From the cell containing the given text, extract its center point as (X, Y) coordinate. 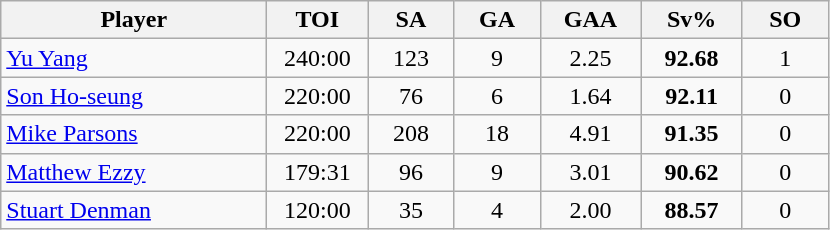
GA (497, 20)
Sv% (692, 20)
4 (497, 210)
123 (411, 58)
Matthew Ezzy (134, 172)
1.64 (590, 96)
2.25 (590, 58)
92.11 (692, 96)
4.91 (590, 134)
SA (411, 20)
TOI (318, 20)
6 (497, 96)
Player (134, 20)
92.68 (692, 58)
SO (785, 20)
120:00 (318, 210)
18 (497, 134)
3.01 (590, 172)
179:31 (318, 172)
1 (785, 58)
Stuart Denman (134, 210)
88.57 (692, 210)
91.35 (692, 134)
240:00 (318, 58)
Yu Yang (134, 58)
2.00 (590, 210)
Son Ho-seung (134, 96)
208 (411, 134)
96 (411, 172)
Mike Parsons (134, 134)
90.62 (692, 172)
GAA (590, 20)
35 (411, 210)
76 (411, 96)
